Determine the [x, y] coordinate at the center of the cell enclosing the given text.  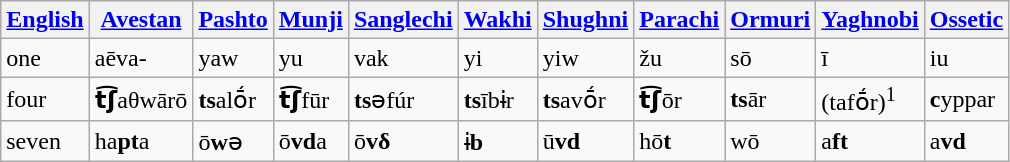
vak [403, 58]
Ormuri [770, 20]
Pashto [233, 20]
one [45, 58]
t͡ʃfūr [310, 100]
t͡ʃaθwārō [141, 100]
Sanglechi [403, 20]
Wakhi [498, 20]
ōwə [233, 141]
ūvd [585, 141]
ī [870, 58]
yiw [585, 58]
wō [770, 141]
ɨb [498, 141]
(tafṓr)1 [870, 100]
Parachi [680, 20]
tsār [770, 100]
aēva- [141, 58]
tsībɨr [498, 100]
ōvδ [403, 141]
English [45, 20]
four [45, 100]
aft [870, 141]
cyppar [966, 100]
avd [966, 141]
tsalṓr [233, 100]
t͡ʃōr [680, 100]
yu [310, 58]
Munji [310, 20]
žu [680, 58]
yaw [233, 58]
hapta [141, 141]
Avestan [141, 20]
Yaghnobi [870, 20]
yi [498, 58]
hōt [680, 141]
Shughni [585, 20]
ōvda [310, 141]
seven [45, 141]
Ossetic [966, 20]
sō [770, 58]
tsəfúr [403, 100]
iu [966, 58]
tsavṓr [585, 100]
